Scan for the cell matching the given text and deliver its (X, Y) coordinate at center. 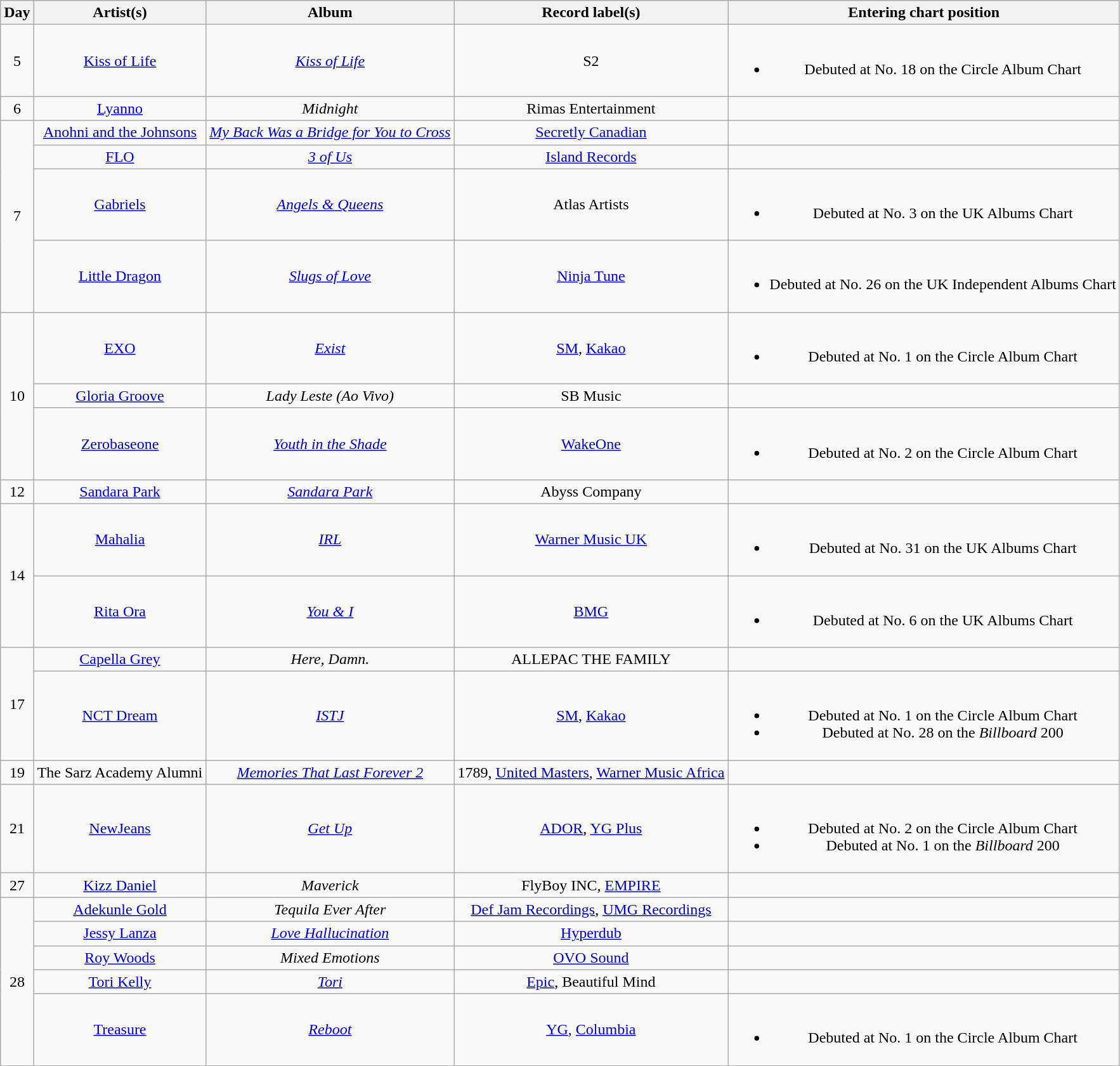
28 (17, 982)
Here, Damn. (330, 660)
Youth in the Shade (330, 444)
ISTJ (330, 716)
10 (17, 396)
Debuted at No. 18 on the Circle Album Chart (924, 61)
The Sarz Academy Alumni (120, 772)
Debuted at No. 26 on the UK Independent Albums Chart (924, 276)
Memories That Last Forever 2 (330, 772)
NewJeans (120, 829)
Atlas Artists (591, 204)
Zerobaseone (120, 444)
1789, United Masters, Warner Music Africa (591, 772)
ALLEPAC THE FAMILY (591, 660)
WakeOne (591, 444)
Gloria Groove (120, 396)
Treasure (120, 1030)
Kizz Daniel (120, 885)
ADOR, YG Plus (591, 829)
Exist (330, 348)
OVO Sound (591, 958)
Get Up (330, 829)
Capella Grey (120, 660)
27 (17, 885)
FLO (120, 157)
19 (17, 772)
Epic, Beautiful Mind (591, 982)
Lady Leste (Ao Vivo) (330, 396)
Mixed Emotions (330, 958)
S2 (591, 61)
Debuted at No. 1 on the Circle Album ChartDebuted at No. 28 on the Billboard 200 (924, 716)
6 (17, 108)
YG, Columbia (591, 1030)
Rimas Entertainment (591, 108)
12 (17, 491)
5 (17, 61)
Day (17, 13)
Debuted at No. 2 on the Circle Album ChartDebuted at No. 1 on the Billboard 200 (924, 829)
IRL (330, 539)
Tori (330, 982)
Entering chart position (924, 13)
NCT Dream (120, 716)
Ninja Tune (591, 276)
You & I (330, 611)
Midnight (330, 108)
Debuted at No. 31 on the UK Albums Chart (924, 539)
Tequila Ever After (330, 909)
SB Music (591, 396)
Debuted at No. 2 on the Circle Album Chart (924, 444)
Island Records (591, 157)
Roy Woods (120, 958)
Rita Ora (120, 611)
Lyanno (120, 108)
Record label(s) (591, 13)
Slugs of Love (330, 276)
Angels & Queens (330, 204)
My Back Was a Bridge for You to Cross (330, 133)
Gabriels (120, 204)
Mahalia (120, 539)
14 (17, 575)
7 (17, 216)
3 of Us (330, 157)
17 (17, 704)
Love Hallucination (330, 933)
Artist(s) (120, 13)
Reboot (330, 1030)
Abyss Company (591, 491)
FlyBoy INC, EMPIRE (591, 885)
Maverick (330, 885)
Def Jam Recordings, UMG Recordings (591, 909)
Jessy Lanza (120, 933)
Album (330, 13)
21 (17, 829)
Hyperdub (591, 933)
BMG (591, 611)
Warner Music UK (591, 539)
Anohni and the Johnsons (120, 133)
Adekunle Gold (120, 909)
Debuted at No. 6 on the UK Albums Chart (924, 611)
Debuted at No. 3 on the UK Albums Chart (924, 204)
Little Dragon (120, 276)
Tori Kelly (120, 982)
EXO (120, 348)
Secretly Canadian (591, 133)
